Pinpoint the cell where the given text exists, returning its (x, y) midpoint coordinate. 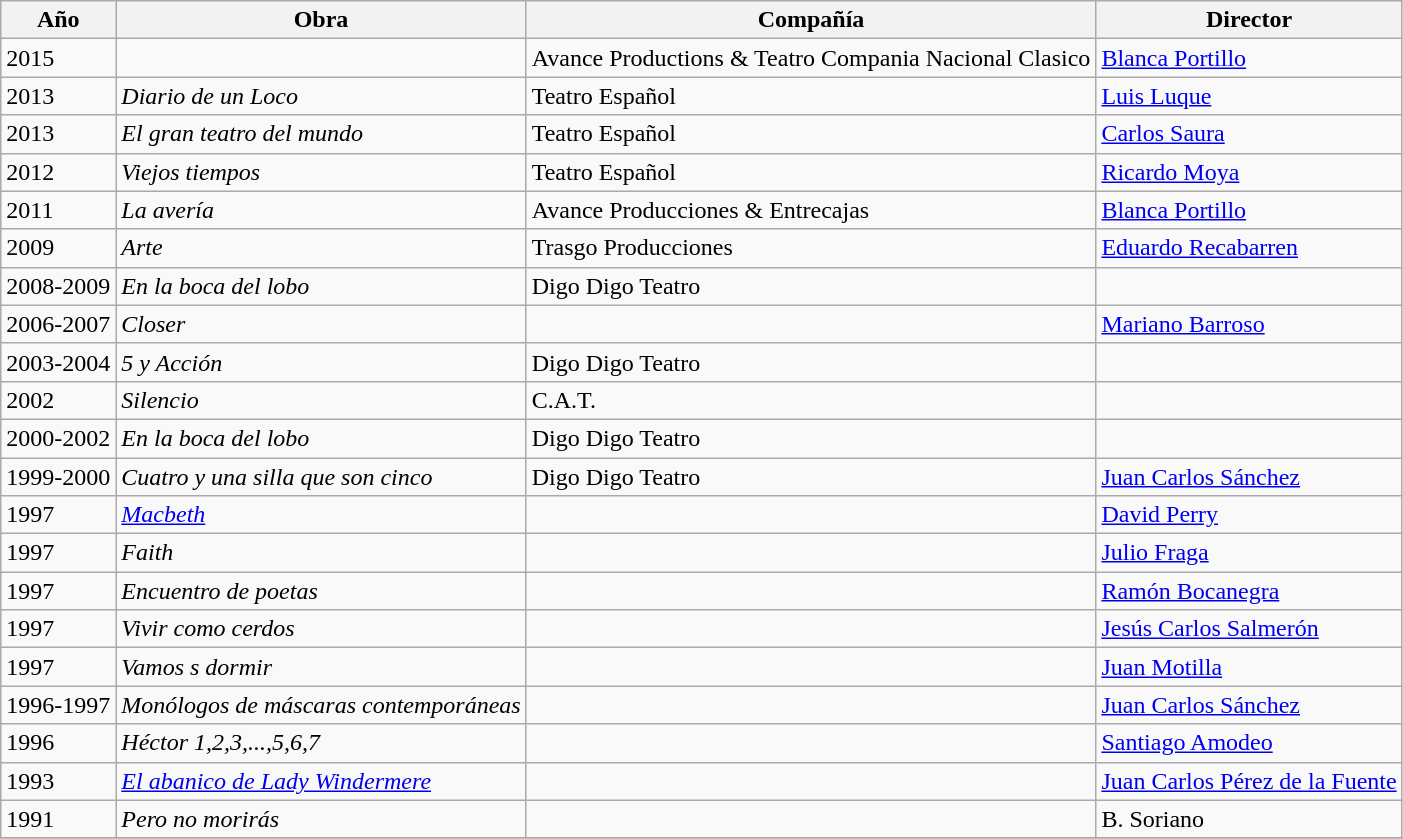
Trasgo Producciones (811, 248)
Héctor 1,2,3,...,5,6,7 (321, 743)
1993 (58, 781)
El gran teatro del mundo (321, 134)
2008-2009 (58, 286)
2012 (58, 172)
2003-2004 (58, 362)
1996 (58, 743)
El abanico de Lady Windermere (321, 781)
La avería (321, 210)
2002 (58, 400)
Ricardo Moya (1249, 172)
Compañía (811, 20)
Monólogos de máscaras contemporáneas (321, 705)
Santiago Amodeo (1249, 743)
2006-2007 (58, 324)
Carlos Saura (1249, 134)
Diario de un Loco (321, 96)
Avance Productions & Teatro Compania Nacional Clasico (811, 58)
Vivir como cerdos (321, 629)
Director (1249, 20)
Luis Luque (1249, 96)
5 y Acción (321, 362)
Faith (321, 553)
Año (58, 20)
Cuatro y una silla que son cinco (321, 477)
Pero no morirás (321, 819)
Eduardo Recabarren (1249, 248)
1999-2000 (58, 477)
B. Soriano (1249, 819)
Juan Motilla (1249, 667)
David Perry (1249, 515)
Avance Producciones & Entrecajas (811, 210)
Vamos s dormir (321, 667)
Ramón Bocanegra (1249, 591)
2011 (58, 210)
Encuentro de poetas (321, 591)
Juan Carlos Pérez de la Fuente (1249, 781)
Macbeth (321, 515)
2009 (58, 248)
2000-2002 (58, 438)
2015 (58, 58)
1996-1997 (58, 705)
Mariano Barroso (1249, 324)
Arte (321, 248)
Viejos tiempos (321, 172)
1991 (58, 819)
Julio Fraga (1249, 553)
Closer (321, 324)
C.A.T. (811, 400)
Silencio (321, 400)
Jesús Carlos Salmerón (1249, 629)
Obra (321, 20)
